Search for the cell housing the specified text and yield its (X, Y) center coordinate. 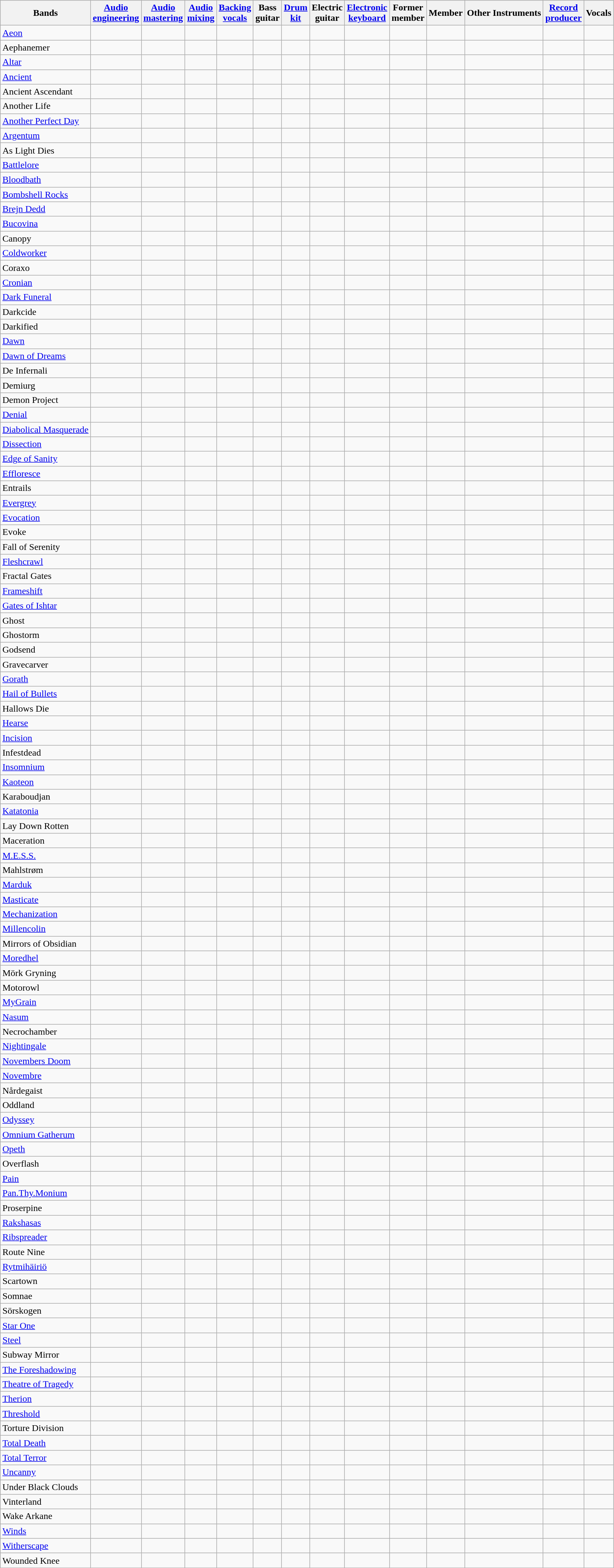
Wounded Knee (46, 1560)
Audioengineering (116, 13)
Hallows Die (46, 709)
The Foreshadowing (46, 1370)
Karaboudjan (46, 797)
Torture Division (46, 1428)
Omnium Gatherum (46, 1134)
Battlelore (46, 165)
Subway Mirror (46, 1355)
Overflash (46, 1164)
Ghost (46, 620)
Insomnium (46, 767)
Opeth (46, 1149)
Rakshasas (46, 1223)
Evocation (46, 518)
Aeon (46, 33)
Coldworker (46, 253)
Electricguitar (327, 13)
Wake Arkane (46, 1516)
Threshold (46, 1414)
Masticate (46, 900)
Recordproducer (563, 13)
Under Black Clouds (46, 1487)
Ancient Ascendant (46, 91)
Mörk Gryning (46, 973)
Other Instruments (504, 13)
Argentum (46, 135)
MyGrain (46, 1002)
Infestdead (46, 753)
Maceration (46, 841)
Scartown (46, 1281)
Member (446, 13)
Moredhel (46, 958)
Odyssey (46, 1120)
Gates of Ishtar (46, 606)
Marduk (46, 885)
Route Nine (46, 1252)
Dark Funeral (46, 297)
Winds (46, 1531)
Rytmihäiriö (46, 1267)
Evergrey (46, 503)
Total Terror (46, 1458)
Brejn Dedd (46, 209)
Nightingale (46, 1046)
Star One (46, 1325)
Katatonia (46, 811)
Demon Project (46, 400)
Steel (46, 1340)
Canopy (46, 238)
Bassguitar (268, 13)
Evoke (46, 532)
Electronickeyboard (367, 13)
Novembre (46, 1076)
Fall of Serenity (46, 547)
Dawn (46, 341)
Coraxo (46, 268)
Nårdegaist (46, 1090)
Oddland (46, 1105)
Gorath (46, 679)
Proserpine (46, 1208)
Aephanemer (46, 47)
Vinterland (46, 1502)
Diabolical Masquerade (46, 430)
Entrails (46, 488)
Ancient (46, 77)
Fleshcrawl (46, 562)
Denial (46, 414)
Kaoteon (46, 782)
Backingvocals (235, 13)
Therion (46, 1399)
Ribspreader (46, 1237)
Necrochamber (46, 1032)
Nasum (46, 1017)
Pain (46, 1179)
Theatre of Tragedy (46, 1384)
Formermember (408, 13)
Dawn of Dreams (46, 356)
Another Life (46, 106)
Audiomixing (201, 13)
Godsend (46, 650)
Darkcide (46, 312)
Mechanization (46, 914)
Bucovina (46, 224)
As Light Dies (46, 150)
Effloresce (46, 474)
Bloodbath (46, 179)
Motorowl (46, 988)
Hail of Bullets (46, 694)
Edge of Sanity (46, 459)
M.E.S.S. (46, 855)
Fractal Gates (46, 576)
Bands (46, 13)
Mirrors of Obsidian (46, 944)
Incision (46, 738)
Audiomastering (163, 13)
Bombshell Rocks (46, 194)
Altar (46, 62)
Total Death (46, 1443)
Drumkit (295, 13)
Hearse (46, 723)
Somnae (46, 1296)
Frameshift (46, 591)
Ghostorm (46, 635)
Uncanny (46, 1472)
Vocals (599, 13)
Millencolin (46, 929)
Darkified (46, 326)
Pan.Thy.Monium (46, 1193)
Mahlstrøm (46, 870)
Witherscape (46, 1546)
Demiurg (46, 385)
Dissection (46, 444)
Gravecarver (46, 664)
Cronian (46, 282)
Novembers Doom (46, 1061)
Sörskogen (46, 1311)
De Infernali (46, 370)
Lay Down Rotten (46, 826)
Another Perfect Day (46, 121)
